Capture the cell that displays the provided text and extract its (X, Y) central coordinate. 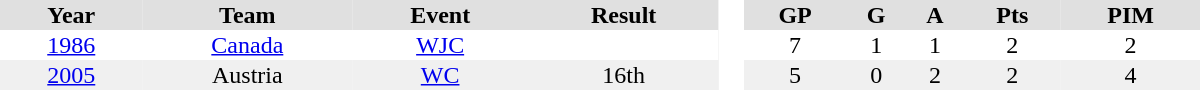
Pts (1012, 15)
A (934, 15)
2005 (72, 75)
0 (876, 75)
1986 (72, 45)
5 (795, 75)
7 (795, 45)
Austria (248, 75)
Event (440, 15)
Result (624, 15)
WC (440, 75)
G (876, 15)
WJC (440, 45)
PIM (1130, 15)
16th (624, 75)
Year (72, 15)
Canada (248, 45)
GP (795, 15)
Team (248, 15)
4 (1130, 75)
